Detect which cell encompasses the target text, then output its (X, Y) center coordinate. 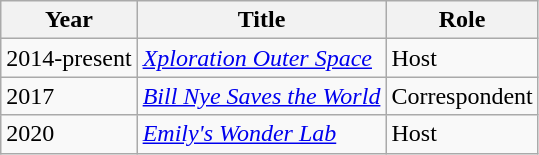
2020 (69, 134)
Role (462, 20)
Xploration Outer Space (262, 58)
Correspondent (462, 96)
2017 (69, 96)
Bill Nye Saves the World (262, 96)
Title (262, 20)
Year (69, 20)
2014-present (69, 58)
Emily's Wonder Lab (262, 134)
